Extract the [X, Y] coordinate from the center of the cell holding the provided text.  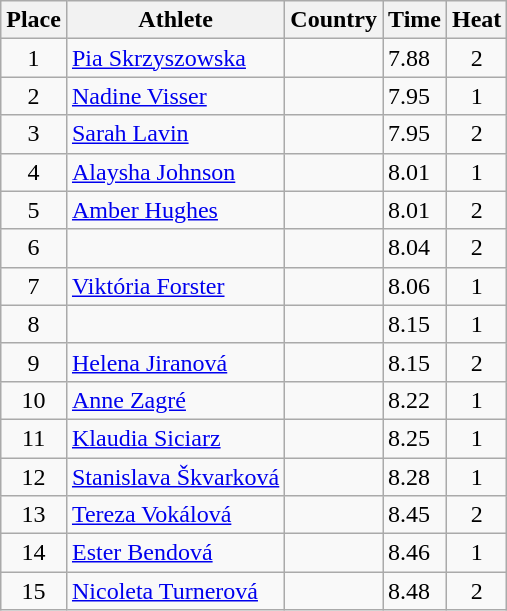
Place [34, 20]
5 [34, 210]
8.06 [415, 286]
Ester Bendová [175, 553]
Viktória Forster [175, 286]
14 [34, 553]
Athlete [175, 20]
Alaysha Johnson [175, 172]
Country [334, 20]
10 [34, 400]
7.88 [415, 58]
4 [34, 172]
8.25 [415, 438]
3 [34, 134]
Tereza Vokálová [175, 515]
8.45 [415, 515]
Anne Zagré [175, 400]
Pia Skrzyszowska [175, 58]
Nadine Visser [175, 96]
Nicoleta Turnerová [175, 591]
8.04 [415, 248]
9 [34, 362]
Klaudia Siciarz [175, 438]
8 [34, 324]
12 [34, 477]
Helena Jiranová [175, 362]
7 [34, 286]
Time [415, 20]
6 [34, 248]
Sarah Lavin [175, 134]
8.22 [415, 400]
13 [34, 515]
8.28 [415, 477]
8.46 [415, 553]
11 [34, 438]
Amber Hughes [175, 210]
15 [34, 591]
8.48 [415, 591]
Stanislava Škvarková [175, 477]
Heat [477, 20]
